Locate the cell with the specified text and output its [x, y] center coordinate. 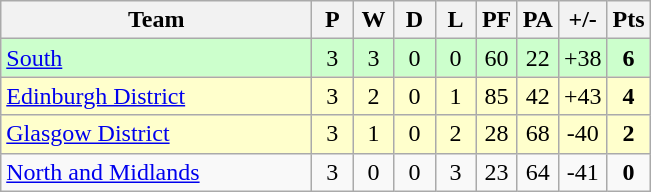
28 [496, 134]
-41 [582, 172]
-40 [582, 134]
W [374, 20]
+38 [582, 58]
Team [156, 20]
+43 [582, 96]
+/- [582, 20]
22 [538, 58]
P [332, 20]
PA [538, 20]
North and Midlands [156, 172]
64 [538, 172]
85 [496, 96]
L [456, 20]
6 [628, 58]
Glasgow District [156, 134]
23 [496, 172]
Edinburgh District [156, 96]
D [414, 20]
60 [496, 58]
4 [628, 96]
South [156, 58]
68 [538, 134]
42 [538, 96]
Pts [628, 20]
PF [496, 20]
